Identify which cell holds the provided text, then report its (x, y) central coordinate. 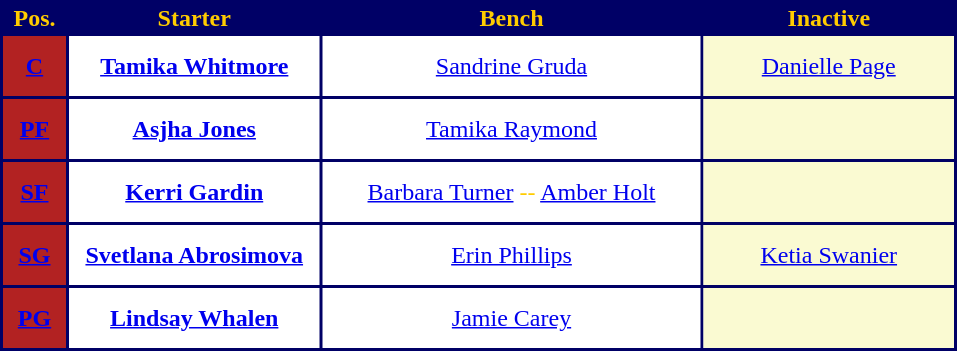
C (34, 66)
Erin Phillips (511, 255)
PF (34, 129)
Bench (511, 18)
Barbara Turner -- Amber Holt (511, 192)
Svetlana Abrosimova (194, 255)
Tamika Whitmore (194, 66)
Kerri Gardin (194, 192)
Pos. (34, 18)
Inactive (829, 18)
Asjha Jones (194, 129)
Tamika Raymond (511, 129)
Lindsay Whalen (194, 318)
Jamie Carey (511, 318)
Ketia Swanier (829, 255)
Danielle Page (829, 66)
PG (34, 318)
Sandrine Gruda (511, 66)
Starter (194, 18)
SF (34, 192)
SG (34, 255)
